Extract the (X, Y) coordinate from the center of the cell holding the provided text.  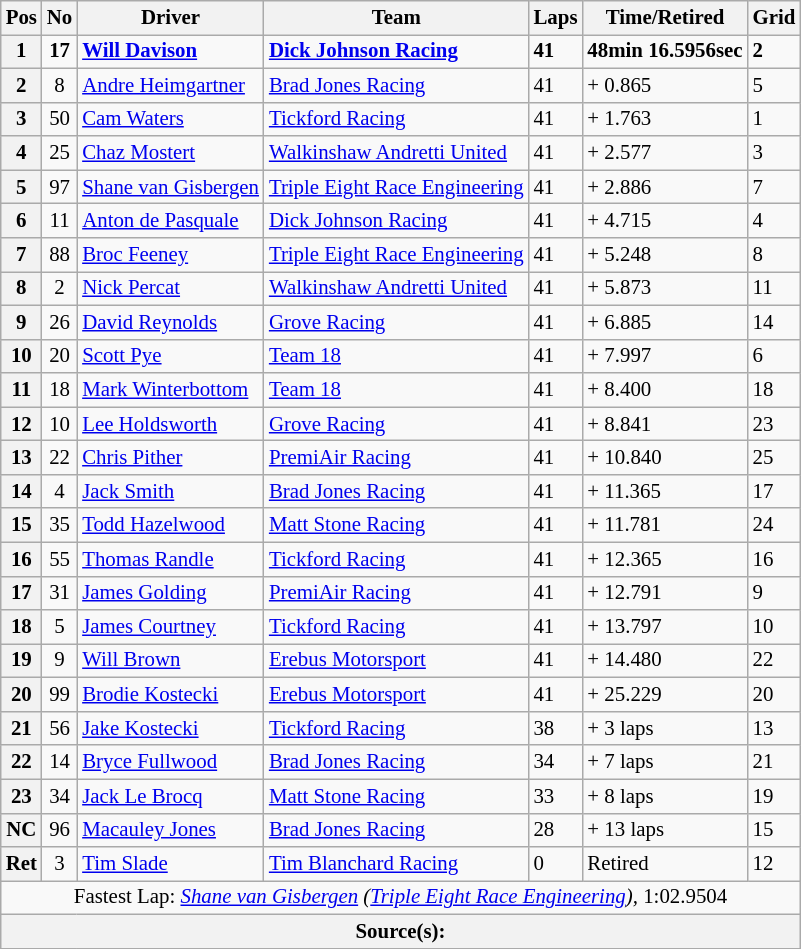
+ 14.480 (664, 661)
Broc Feeney (170, 255)
Bryce Fullwood (170, 762)
Team (396, 18)
0 (556, 864)
Brodie Kostecki (170, 695)
+ 12.791 (664, 593)
Shane van Gisbergen (170, 187)
+ 4.715 (664, 221)
Jack Le Brocq (170, 796)
James Golding (170, 593)
James Courtney (170, 627)
+ 13 laps (664, 830)
35 (60, 525)
Anton de Pasquale (170, 221)
Will Brown (170, 661)
+ 8 laps (664, 796)
Grid (774, 18)
88 (60, 255)
Andre Heimgartner (170, 85)
+ 6.885 (664, 322)
38 (556, 728)
97 (60, 187)
Cam Waters (170, 119)
Tim Blanchard Racing (396, 864)
Thomas Randle (170, 559)
Todd Hazelwood (170, 525)
Chaz Mostert (170, 153)
No (60, 18)
+ 11.781 (664, 525)
Mark Winterbottom (170, 390)
50 (60, 119)
+ 7.997 (664, 356)
31 (60, 593)
56 (60, 728)
Will Davison (170, 51)
Tim Slade (170, 864)
Time/Retired (664, 18)
+ 12.365 (664, 559)
+ 5.873 (664, 288)
David Reynolds (170, 322)
Ret (22, 864)
+ 0.865 (664, 85)
28 (556, 830)
+ 8.400 (664, 390)
+ 11.365 (664, 491)
Driver (170, 18)
+ 2.886 (664, 187)
Scott Pye (170, 356)
96 (60, 830)
Fastest Lap: Shane van Gisbergen (Triple Eight Race Engineering), 1:02.9504 (401, 898)
Jake Kostecki (170, 728)
+ 1.763 (664, 119)
+ 13.797 (664, 627)
Pos (22, 18)
Nick Percat (170, 288)
99 (60, 695)
+ 3 laps (664, 728)
Macauley Jones (170, 830)
+ 8.841 (664, 424)
+ 7 laps (664, 762)
Source(s): (401, 931)
+ 2.577 (664, 153)
26 (60, 322)
24 (774, 525)
33 (556, 796)
+ 5.248 (664, 255)
Retired (664, 864)
NC (22, 830)
Chris Pither (170, 458)
Lee Holdsworth (170, 424)
Jack Smith (170, 491)
55 (60, 559)
Laps (556, 18)
+ 10.840 (664, 458)
+ 25.229 (664, 695)
48min 16.5956sec (664, 51)
